Search for the cell housing the specified text and yield its [x, y] center coordinate. 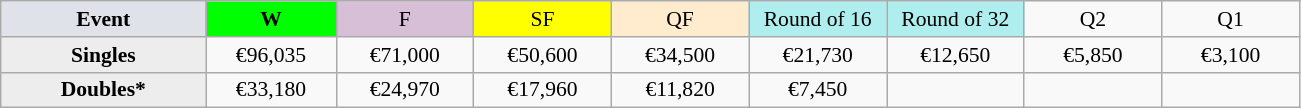
Event [104, 19]
Doubles* [104, 90]
Round of 32 [955, 19]
€24,970 [405, 90]
€12,650 [955, 55]
SF [543, 19]
€96,035 [271, 55]
Round of 16 [818, 19]
€50,600 [543, 55]
Singles [104, 55]
Q2 [1093, 19]
€3,100 [1231, 55]
€5,850 [1093, 55]
€21,730 [818, 55]
QF [680, 19]
€7,450 [818, 90]
F [405, 19]
W [271, 19]
€17,960 [543, 90]
€34,500 [680, 55]
€71,000 [405, 55]
€33,180 [271, 90]
€11,820 [680, 90]
Q1 [1231, 19]
